Scan for the cell matching the given text and deliver its (X, Y) coordinate at center. 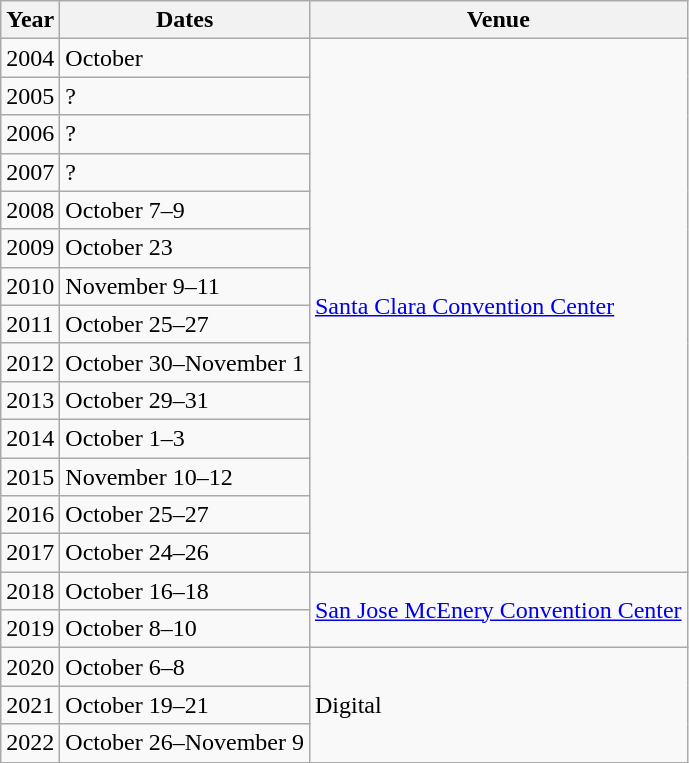
October 26–November 9 (185, 743)
San Jose McEnery Convention Center (498, 610)
Year (30, 20)
2012 (30, 362)
2018 (30, 591)
2020 (30, 667)
2011 (30, 324)
October 23 (185, 248)
2016 (30, 515)
2017 (30, 553)
2013 (30, 400)
2010 (30, 286)
2015 (30, 477)
October 19–21 (185, 705)
2021 (30, 705)
2007 (30, 172)
2004 (30, 58)
2009 (30, 248)
Dates (185, 20)
November 9–11 (185, 286)
2022 (30, 743)
October 1–3 (185, 438)
2005 (30, 96)
2019 (30, 629)
October 7–9 (185, 210)
Digital (498, 705)
October 16–18 (185, 591)
October 29–31 (185, 400)
2008 (30, 210)
2006 (30, 134)
October 6–8 (185, 667)
November 10–12 (185, 477)
2014 (30, 438)
October 8–10 (185, 629)
Santa Clara Convention Center (498, 306)
October 30–November 1 (185, 362)
October 24–26 (185, 553)
October (185, 58)
Venue (498, 20)
